Determine the [x, y] coordinate at the center of the cell enclosing the given text.  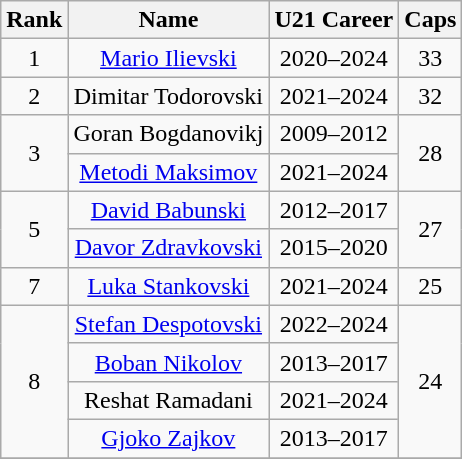
U21 Career [334, 20]
24 [430, 381]
2 [34, 96]
Rank [34, 20]
3 [34, 153]
8 [34, 381]
Name [168, 20]
1 [34, 58]
Goran Bogdanovikj [168, 134]
32 [430, 96]
David Babunski [168, 210]
33 [430, 58]
2022–2024 [334, 324]
7 [34, 286]
Gjoko Zajkov [168, 438]
2020–2024 [334, 58]
Luka Stankovski [168, 286]
Metodi Maksimov [168, 172]
2015–2020 [334, 248]
Davor Zdravkovski [168, 248]
25 [430, 286]
2012–2017 [334, 210]
28 [430, 153]
Caps [430, 20]
27 [430, 229]
2009–2012 [334, 134]
Reshat Ramadani [168, 400]
5 [34, 229]
Stefan Despotovski [168, 324]
Dimitar Todorovski [168, 96]
Mario Ilievski [168, 58]
Boban Nikolov [168, 362]
